Detect which cell encompasses the target text, then output its (X, Y) center coordinate. 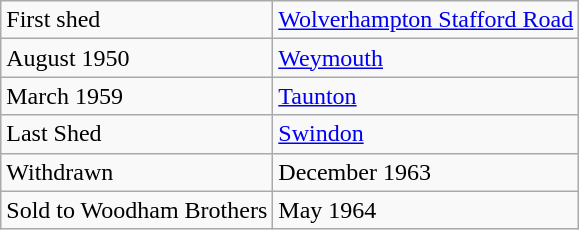
Withdrawn (137, 172)
Last Shed (137, 134)
Wolverhampton Stafford Road (426, 20)
Sold to Woodham Brothers (137, 210)
May 1964 (426, 210)
December 1963 (426, 172)
First shed (137, 20)
Swindon (426, 134)
Taunton (426, 96)
March 1959 (137, 96)
August 1950 (137, 58)
Weymouth (426, 58)
